For the text-containing cell, return its midpoint in (X, Y) coordinate format. 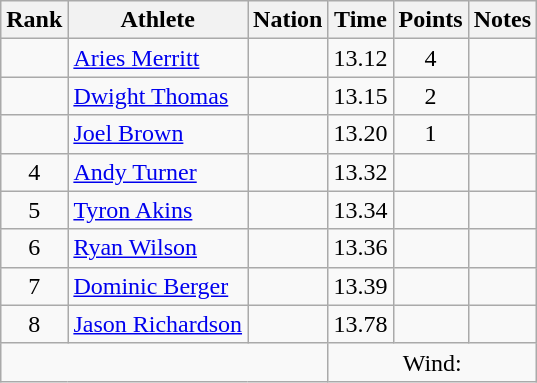
13.34 (360, 210)
2 (430, 96)
Dominic Berger (158, 286)
Aries Merritt (158, 58)
Ryan Wilson (158, 248)
13.78 (360, 324)
13.12 (360, 58)
Nation (288, 20)
Wind: (432, 362)
13.20 (360, 134)
Points (430, 20)
Andy Turner (158, 172)
Joel Brown (158, 134)
Tyron Akins (158, 210)
6 (34, 248)
1 (430, 134)
13.15 (360, 96)
Notes (502, 20)
Jason Richardson (158, 324)
13.36 (360, 248)
Rank (34, 20)
13.32 (360, 172)
Athlete (158, 20)
5 (34, 210)
7 (34, 286)
8 (34, 324)
Time (360, 20)
Dwight Thomas (158, 96)
13.39 (360, 286)
